Return [X, Y] of the center of cell containing provided text 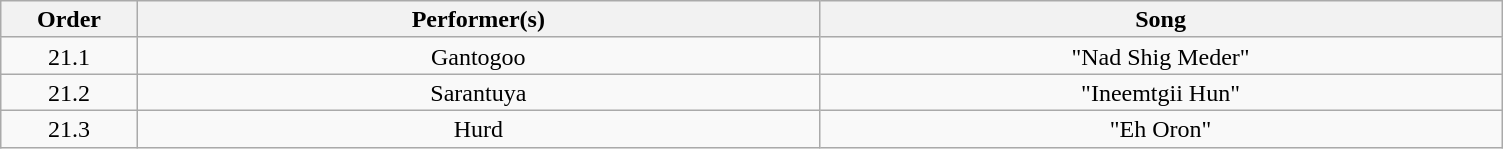
21.2 [69, 92]
Order [69, 20]
Hurd [478, 128]
21.1 [69, 56]
Performer(s) [478, 20]
"Eh Oron" [1160, 128]
Sarantuya [478, 92]
"Nad Shig Meder" [1160, 56]
21.3 [69, 128]
"Ineemtgii Hun" [1160, 92]
Song [1160, 20]
Gantogoo [478, 56]
